Identify which cell holds the provided text, then report its [x, y] central coordinate. 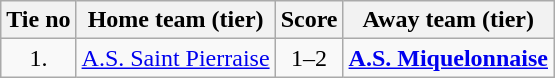
1–2 [309, 58]
Home team (tier) [176, 20]
A.S. Saint Pierraise [176, 58]
Away team (tier) [448, 20]
A.S. Miquelonnaise [448, 58]
Tie no [38, 20]
1. [38, 58]
Score [309, 20]
